Extract the (x, y) coordinate from the center of the cell holding the provided text.  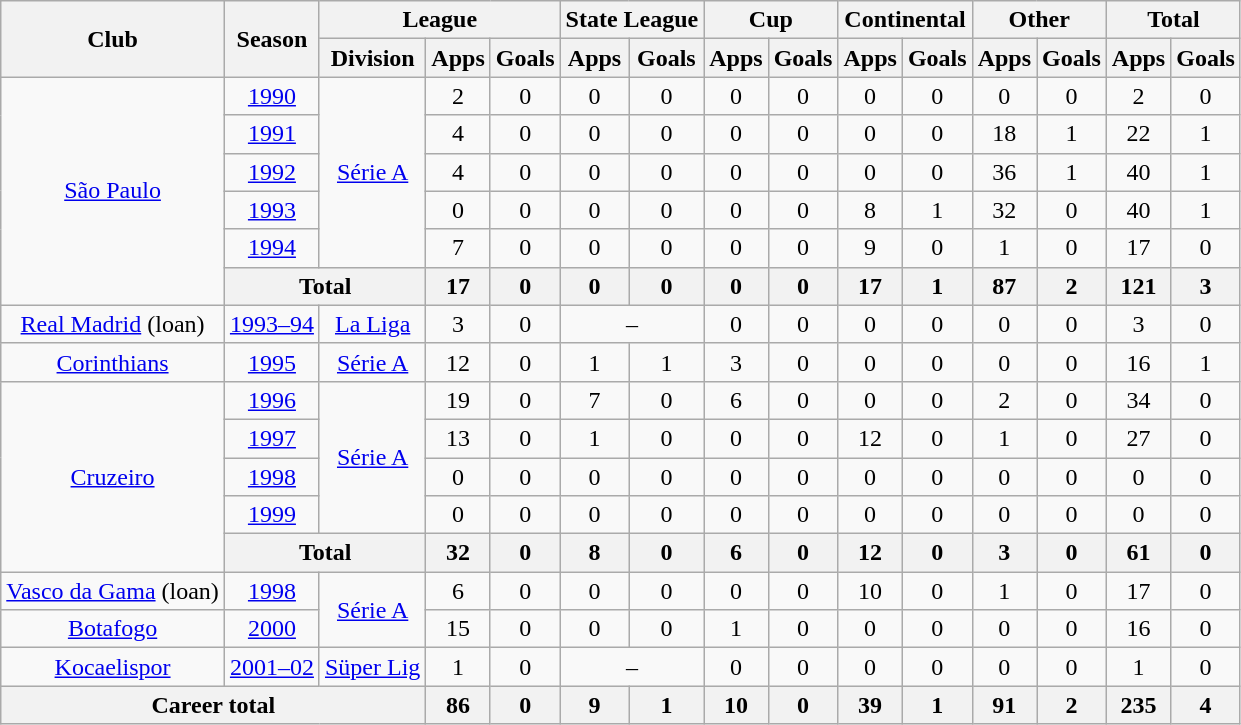
Club (113, 39)
27 (1138, 438)
Cup (771, 20)
121 (1138, 286)
Corinthians (113, 362)
São Paulo (113, 191)
La Liga (372, 324)
Kocaelispor (113, 667)
Real Madrid (loan) (113, 324)
1999 (272, 515)
13 (458, 438)
36 (1004, 172)
Botafogo (113, 629)
Division (372, 58)
1993–94 (272, 324)
22 (1138, 134)
18 (1004, 134)
2000 (272, 629)
League (440, 20)
61 (1138, 553)
91 (1004, 705)
Continental (905, 20)
1994 (272, 248)
235 (1138, 705)
Career total (214, 705)
Other (1039, 20)
87 (1004, 286)
Vasco da Gama (loan) (113, 591)
Süper Lig (372, 667)
State League (632, 20)
1992 (272, 172)
1991 (272, 134)
Cruzeiro (113, 476)
1995 (272, 362)
1997 (272, 438)
2001–02 (272, 667)
1990 (272, 96)
34 (1138, 400)
15 (458, 629)
86 (458, 705)
39 (870, 705)
19 (458, 400)
1993 (272, 210)
1996 (272, 400)
Season (272, 39)
